Detect which cell encompasses the target text, then output its [x, y] center coordinate. 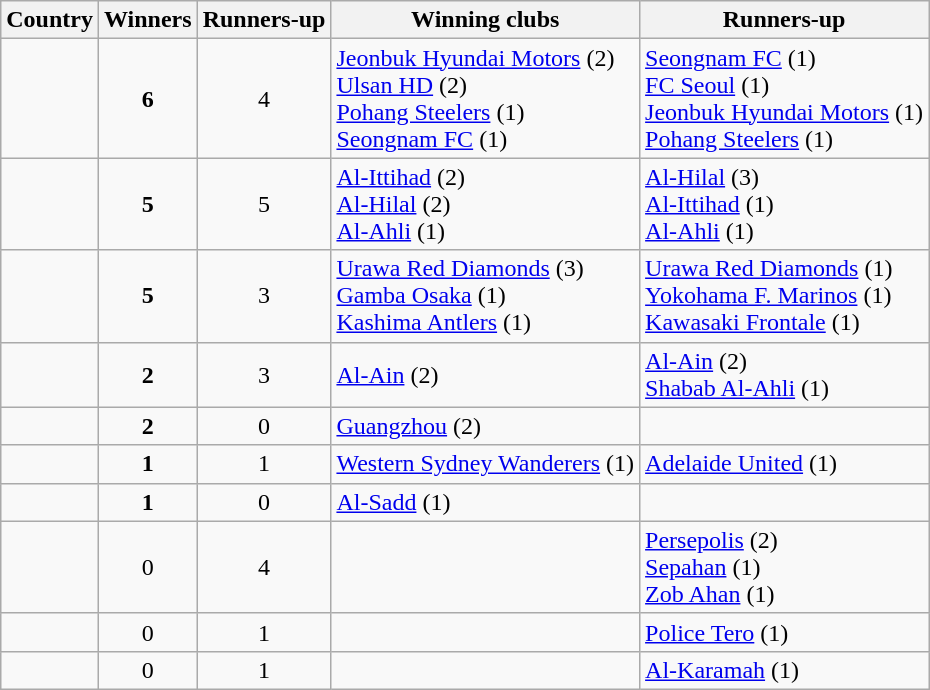
Country [50, 20]
Al-Ittihad (2)Al-Hilal (2)Al-Ahli (1) [486, 204]
Al-Karamah (1) [784, 670]
Persepolis (2)Sepahan (1)Zob Ahan (1) [784, 567]
Al-Ain (2)Shabab Al-Ahli (1) [784, 374]
Urawa Red Diamonds (3)Gamba Osaka (1)Kashima Antlers (1) [486, 296]
6 [148, 98]
Al-Hilal (3)Al-Ittihad (1)Al-Ahli (1) [784, 204]
Seongnam FC (1)FC Seoul (1)Jeonbuk Hyundai Motors (1)Pohang Steelers (1) [784, 98]
Al-Sadd (1) [486, 502]
Jeonbuk Hyundai Motors (2)Ulsan HD (2)Pohang Steelers (1)Seongnam FC (1) [486, 98]
Police Tero (1) [784, 632]
Urawa Red Diamonds (1)Yokohama F. Marinos (1)Kawasaki Frontale (1) [784, 296]
Winning clubs [486, 20]
Western Sydney Wanderers (1) [486, 464]
Guangzhou (2) [486, 426]
Winners [148, 20]
Adelaide United (1) [784, 464]
Al-Ain (2) [486, 374]
